Detect which cell encompasses the target text, then output its (X, Y) center coordinate. 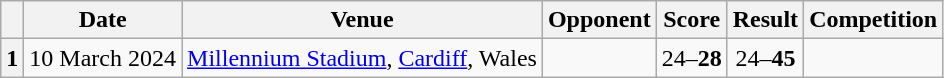
Millennium Stadium, Cardiff, Wales (362, 58)
Competition (874, 20)
Opponent (599, 20)
10 March 2024 (103, 58)
24–45 (765, 58)
Result (765, 20)
Venue (362, 20)
24–28 (692, 58)
Date (103, 20)
1 (12, 58)
Score (692, 20)
